From the cell containing the given text, extract its center point as (x, y) coordinate. 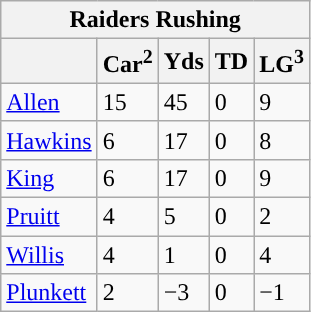
Allen (49, 102)
Willis (49, 255)
LG3 (282, 62)
45 (184, 102)
Raiders Rushing (156, 20)
1 (184, 255)
−1 (282, 293)
−3 (184, 293)
5 (184, 217)
Plunkett (49, 293)
Yds (184, 62)
Hawkins (49, 140)
15 (128, 102)
8 (282, 140)
TD (231, 62)
Pruitt (49, 217)
King (49, 178)
Car2 (128, 62)
